Search for the cell housing the specified text and yield its [x, y] center coordinate. 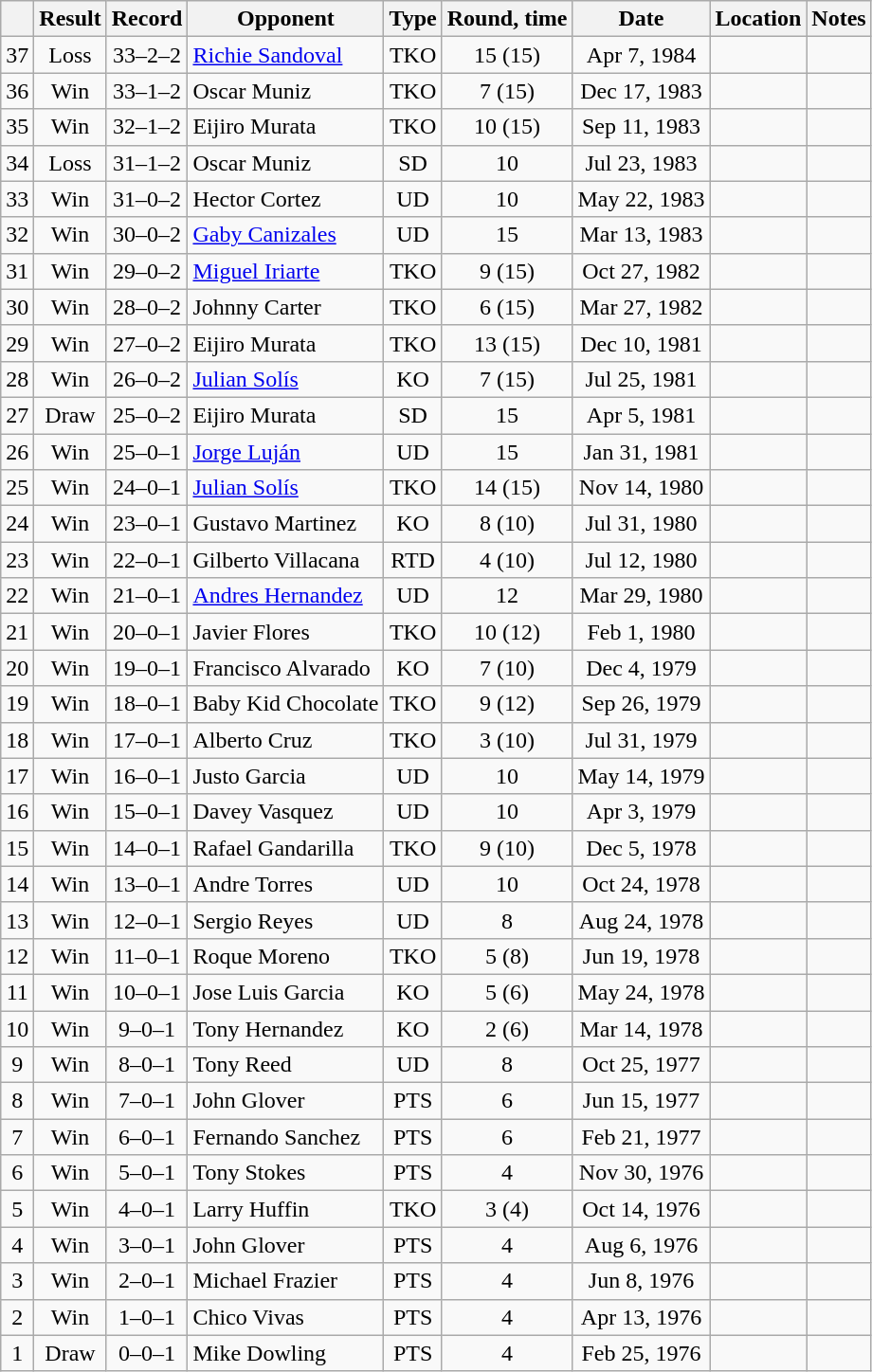
Richie Sandoval [286, 55]
0–0–1 [147, 1353]
Johnny Carter [286, 307]
Nov 14, 1980 [641, 488]
33–1–2 [147, 91]
Dec 5, 1978 [641, 848]
Chico Vivas [286, 1317]
29–0–2 [147, 271]
Result [70, 19]
Jun 19, 1978 [641, 956]
Michael Frazier [286, 1281]
33–2–2 [147, 55]
2 [17, 1317]
Oct 14, 1976 [641, 1209]
Jul 25, 1981 [641, 379]
9 [17, 1065]
15 (15) [507, 55]
Date [641, 19]
13–0–1 [147, 884]
Apr 5, 1981 [641, 415]
Location [758, 19]
27 [17, 415]
Miguel Iriarte [286, 271]
Dec 17, 1983 [641, 91]
Francisco Alvarado [286, 668]
Hector Cortez [286, 199]
13 [17, 920]
18–0–1 [147, 704]
1 [17, 1353]
Gilberto Villacana [286, 560]
Mar 13, 1983 [641, 235]
9–0–1 [147, 1028]
12–0–1 [147, 920]
28–0–2 [147, 307]
11 [17, 992]
9 (10) [507, 848]
19–0–1 [147, 668]
29 [17, 343]
37 [17, 55]
7–0–1 [147, 1101]
4 (10) [507, 560]
Oct 27, 1982 [641, 271]
19 [17, 704]
26–0–2 [147, 379]
3–0–1 [147, 1245]
10 (15) [507, 127]
25 [17, 488]
22–0–1 [147, 560]
23 [17, 560]
27–0–2 [147, 343]
3 (4) [507, 1209]
Feb 25, 1976 [641, 1353]
Sep 26, 1979 [641, 704]
13 (15) [507, 343]
Mar 29, 1980 [641, 596]
Javier Flores [286, 632]
5 (8) [507, 956]
Type [413, 19]
7 [17, 1137]
7 (10) [507, 668]
21 [17, 632]
Feb 21, 1977 [641, 1137]
Jan 31, 1981 [641, 452]
3 (10) [507, 740]
Notes [839, 19]
31–0–2 [147, 199]
6 (15) [507, 307]
Larry Huffin [286, 1209]
26 [17, 452]
May 14, 1979 [641, 776]
33 [17, 199]
Round, time [507, 19]
25–0–2 [147, 415]
17 [17, 776]
8 (10) [507, 524]
24–0–1 [147, 488]
Aug 6, 1976 [641, 1245]
Mike Dowling [286, 1353]
Alberto Cruz [286, 740]
Fernando Sanchez [286, 1137]
2 (6) [507, 1028]
Jul 23, 1983 [641, 163]
20 [17, 668]
Jul 31, 1980 [641, 524]
30–0–2 [147, 235]
Justo Garcia [286, 776]
Jun 8, 1976 [641, 1281]
23–0–1 [147, 524]
Jun 15, 1977 [641, 1101]
5 (6) [507, 992]
32–1–2 [147, 127]
Dec 4, 1979 [641, 668]
28 [17, 379]
Opponent [286, 19]
Record [147, 19]
10 (12) [507, 632]
1–0–1 [147, 1317]
5–0–1 [147, 1173]
Jul 12, 1980 [641, 560]
15–0–1 [147, 812]
Rafael Gandarilla [286, 848]
RTD [413, 560]
Sep 11, 1983 [641, 127]
Tony Reed [286, 1065]
14–0–1 [147, 848]
30 [17, 307]
17–0–1 [147, 740]
Apr 13, 1976 [641, 1317]
Apr 3, 1979 [641, 812]
Davey Vasquez [286, 812]
36 [17, 91]
22 [17, 596]
24 [17, 524]
Nov 30, 1976 [641, 1173]
2–0–1 [147, 1281]
Gustavo Martinez [286, 524]
Tony Hernandez [286, 1028]
8–0–1 [147, 1065]
Apr 7, 1984 [641, 55]
35 [17, 127]
5 [17, 1209]
Mar 14, 1978 [641, 1028]
21–0–1 [147, 596]
9 (15) [507, 271]
32 [17, 235]
Sergio Reyes [286, 920]
Jose Luis Garcia [286, 992]
4–0–1 [147, 1209]
20–0–1 [147, 632]
Gaby Canizales [286, 235]
9 (12) [507, 704]
Andres Hernandez [286, 596]
34 [17, 163]
Baby Kid Chocolate [286, 704]
14 [17, 884]
May 22, 1983 [641, 199]
Feb 1, 1980 [641, 632]
10–0–1 [147, 992]
Mar 27, 1982 [641, 307]
Tony Stokes [286, 1173]
Andre Torres [286, 884]
3 [17, 1281]
Oct 25, 1977 [641, 1065]
Roque Moreno [286, 956]
6–0–1 [147, 1137]
Oct 24, 1978 [641, 884]
May 24, 1978 [641, 992]
Aug 24, 1978 [641, 920]
31–1–2 [147, 163]
11–0–1 [147, 956]
16–0–1 [147, 776]
Jorge Luján [286, 452]
31 [17, 271]
Jul 31, 1979 [641, 740]
Dec 10, 1981 [641, 343]
14 (15) [507, 488]
18 [17, 740]
25–0–1 [147, 452]
16 [17, 812]
